Search for the cell housing the specified text and yield its (X, Y) center coordinate. 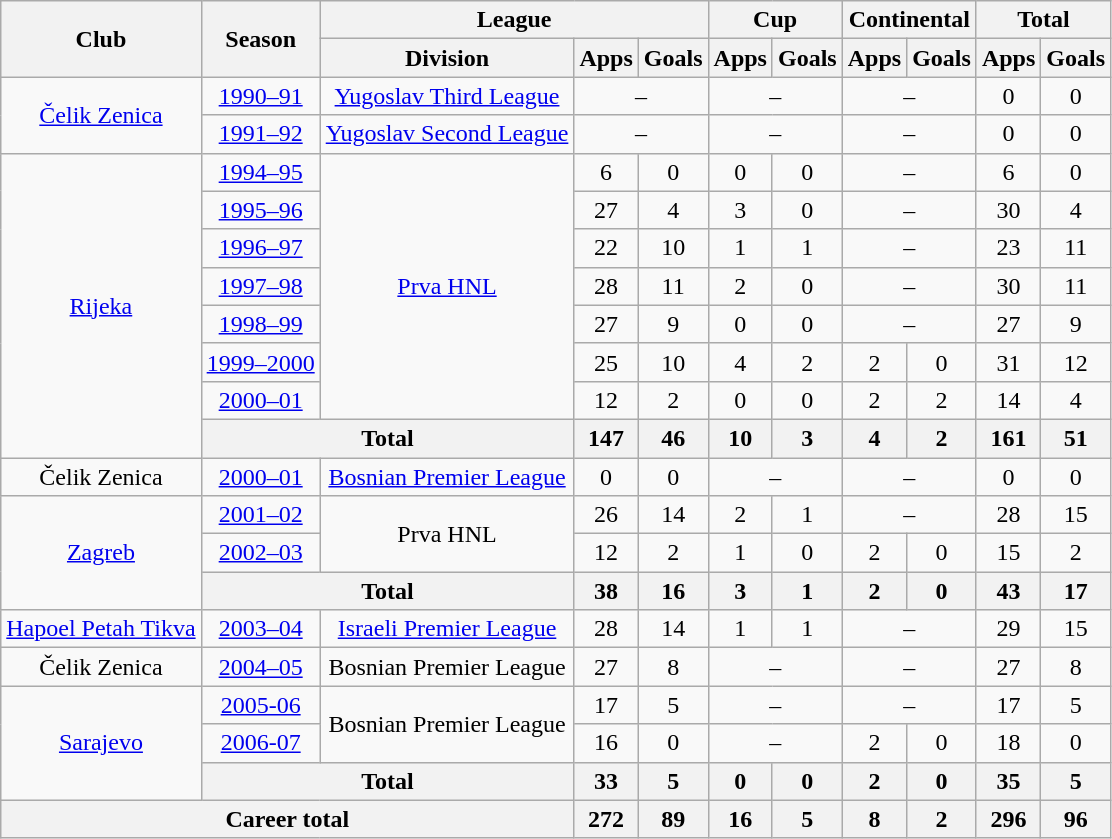
2001–02 (260, 515)
1998–99 (260, 324)
26 (606, 515)
35 (1008, 781)
33 (606, 781)
2005-06 (260, 705)
Cup (775, 20)
46 (673, 438)
38 (606, 591)
22 (606, 248)
272 (606, 819)
25 (606, 362)
31 (1008, 362)
Club (101, 39)
Hapoel Petah Tikva (101, 629)
2003–04 (260, 629)
Career total (288, 819)
161 (1008, 438)
1996–97 (260, 248)
Israeli Premier League (447, 629)
1995–96 (260, 210)
1999–2000 (260, 362)
296 (1008, 819)
Division (447, 58)
147 (606, 438)
1990–91 (260, 96)
18 (1008, 743)
Zagreb (101, 553)
2006-07 (260, 743)
89 (673, 819)
43 (1008, 591)
Rijeka (101, 305)
2002–03 (260, 553)
2004–05 (260, 667)
1991–92 (260, 134)
Season (260, 39)
1997–98 (260, 286)
Continental (909, 20)
96 (1076, 819)
29 (1008, 629)
Yugoslav Third League (447, 96)
1994–95 (260, 172)
51 (1076, 438)
23 (1008, 248)
Yugoslav Second League (447, 134)
Sarajevo (101, 743)
League (514, 20)
